Provide the [x, y] coordinate of the cell's center where the given text is located.  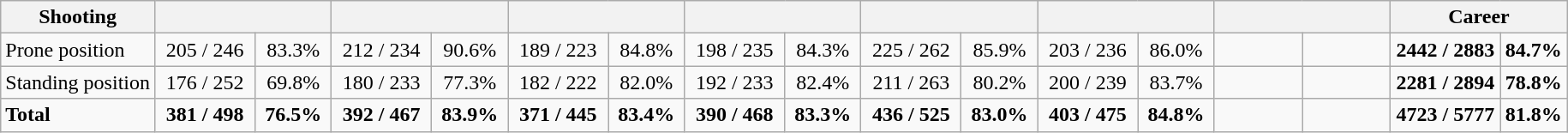
176 / 252 [204, 82]
212 / 234 [382, 50]
84.3% [823, 50]
85.9% [999, 50]
392 / 467 [382, 115]
83.9% [470, 115]
Shooting [78, 17]
225 / 262 [912, 50]
83.4% [646, 115]
81.8% [1534, 115]
78.8% [1534, 82]
Total [78, 115]
200 / 239 [1088, 82]
436 / 525 [912, 115]
Career [1479, 17]
192 / 233 [735, 82]
2442 / 2883 [1445, 50]
182 / 222 [559, 82]
83.0% [999, 115]
86.0% [1176, 50]
82.4% [823, 82]
205 / 246 [204, 50]
77.3% [470, 82]
189 / 223 [559, 50]
84.7% [1534, 50]
203 / 236 [1088, 50]
76.5% [293, 115]
Standing position [78, 82]
83.7% [1176, 82]
90.6% [470, 50]
403 / 475 [1088, 115]
390 / 468 [735, 115]
80.2% [999, 82]
198 / 235 [735, 50]
Prone position [78, 50]
211 / 263 [912, 82]
180 / 233 [382, 82]
4723 / 5777 [1445, 115]
82.0% [646, 82]
371 / 445 [559, 115]
69.8% [293, 82]
2281 / 2894 [1445, 82]
381 / 498 [204, 115]
